Determine the [x, y] coordinate at the center of the cell enclosing the given text.  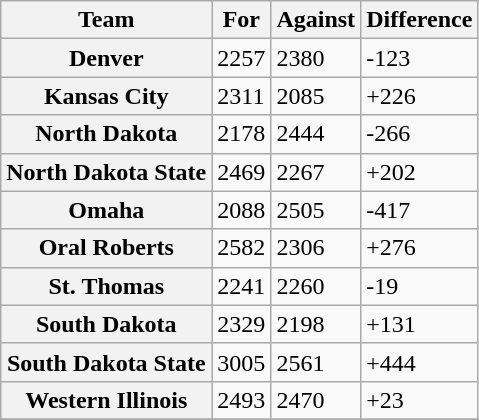
+276 [420, 248]
2329 [242, 324]
South Dakota State [106, 362]
Difference [420, 20]
2085 [316, 96]
2088 [242, 210]
2444 [316, 134]
2311 [242, 96]
2493 [242, 400]
2505 [316, 210]
2469 [242, 172]
Denver [106, 58]
For [242, 20]
2306 [316, 248]
2470 [316, 400]
+202 [420, 172]
+23 [420, 400]
-123 [420, 58]
-19 [420, 286]
Oral Roberts [106, 248]
2582 [242, 248]
2198 [316, 324]
Western Illinois [106, 400]
2267 [316, 172]
2380 [316, 58]
Against [316, 20]
North Dakota [106, 134]
South Dakota [106, 324]
Kansas City [106, 96]
2241 [242, 286]
2178 [242, 134]
+131 [420, 324]
2260 [316, 286]
3005 [242, 362]
Omaha [106, 210]
Team [106, 20]
-417 [420, 210]
-266 [420, 134]
+226 [420, 96]
2257 [242, 58]
St. Thomas [106, 286]
North Dakota State [106, 172]
2561 [316, 362]
+444 [420, 362]
